Determine the [x, y] coordinate at the center of the cell enclosing the given text.  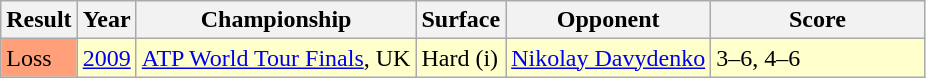
Hard (i) [461, 58]
2009 [106, 58]
Year [106, 20]
ATP World Tour Finals, UK [276, 58]
Surface [461, 20]
Score [818, 20]
Nikolay Davydenko [608, 58]
Loss [39, 58]
Opponent [608, 20]
3–6, 4–6 [818, 58]
Result [39, 20]
Championship [276, 20]
